Output the (X, Y) coordinate of the center of the cell containing the given text.  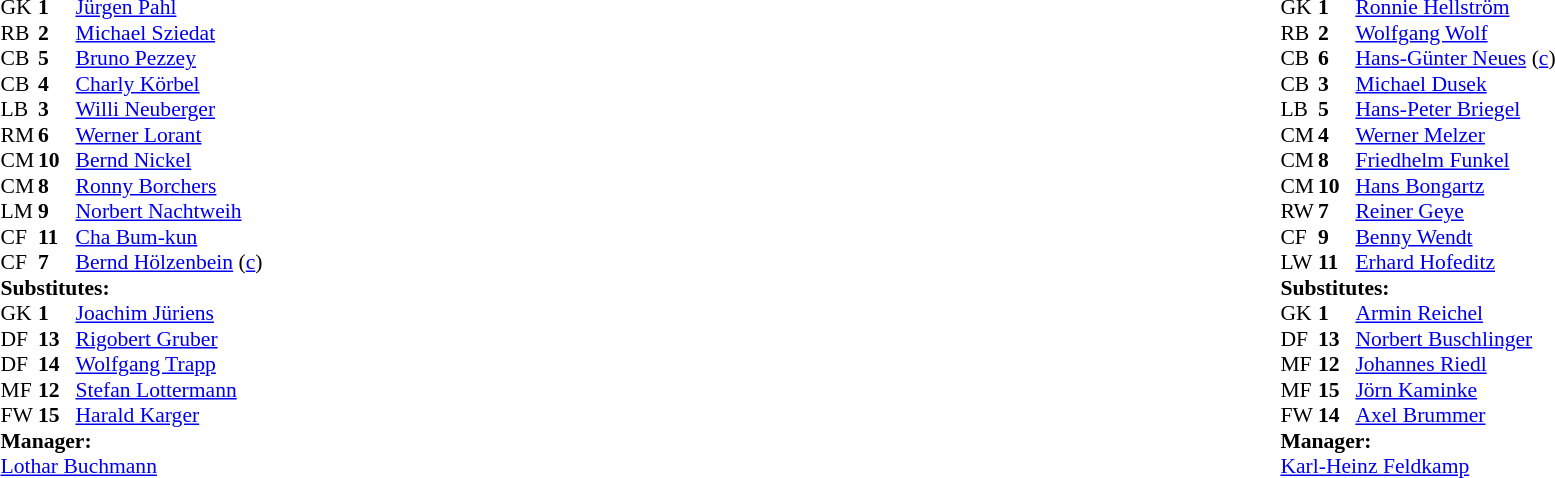
Werner Lorant (170, 135)
Joachim Jüriens (170, 313)
Willi Neuberger (170, 109)
Charly Körbel (170, 84)
Ronny Borchers (170, 186)
Norbert Nachtweih (170, 211)
Armin Reichel (1455, 313)
Hans Bongartz (1455, 186)
Erhard Hofeditz (1455, 263)
Johannes Riedl (1455, 365)
Friedhelm Funkel (1455, 161)
Hans-Peter Briegel (1455, 109)
Michael Sziedat (170, 33)
LW (1299, 263)
RM (19, 135)
Cha Bum-kun (170, 237)
Reiner Geye (1455, 211)
Bernd Hölzenbein (c) (170, 263)
RW (1299, 211)
Michael Dusek (1455, 84)
Wolfgang Wolf (1455, 33)
Benny Wendt (1455, 237)
Jörn Kaminke (1455, 390)
Stefan Lottermann (170, 390)
Hans-Günter Neues (c) (1455, 59)
Norbert Buschlinger (1455, 339)
Wolfgang Trapp (170, 365)
Bruno Pezzey (170, 59)
Axel Brummer (1455, 415)
Rigobert Gruber (170, 339)
LM (19, 211)
Harald Karger (170, 415)
Werner Melzer (1455, 135)
Bernd Nickel (170, 161)
